Capture the cell that displays the provided text and extract its [x, y] central coordinate. 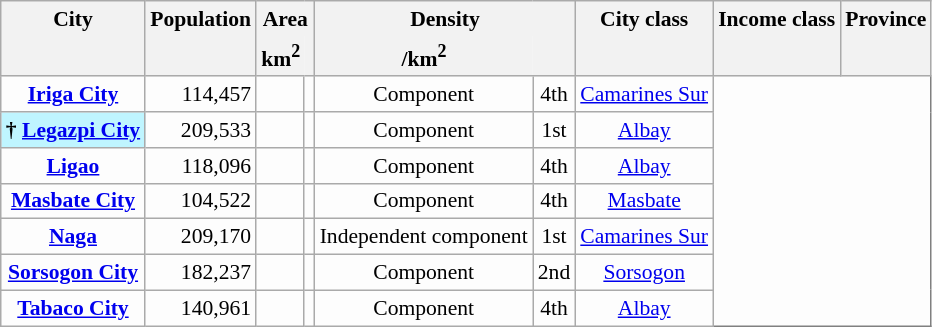
Independent component [424, 237]
km2 [280, 56]
209,170 [200, 237]
Area [285, 18]
Masbate [644, 201]
Ligao [73, 166]
182,237 [200, 273]
City [73, 18]
Naga [73, 237]
Density [446, 18]
City class [644, 18]
† Legazpi City [73, 130]
Sorsogon [644, 273]
Masbate City [73, 201]
Tabaco City [73, 308]
Sorsogon City [73, 273]
140,961 [200, 308]
Income class [776, 18]
Iriga City [73, 95]
118,096 [200, 166]
209,533 [200, 130]
114,457 [200, 95]
104,522 [200, 201]
Population [200, 18]
/km2 [424, 56]
2nd [554, 273]
Province [886, 18]
